Output the (x, y) coordinate of the center of the cell containing the given text.  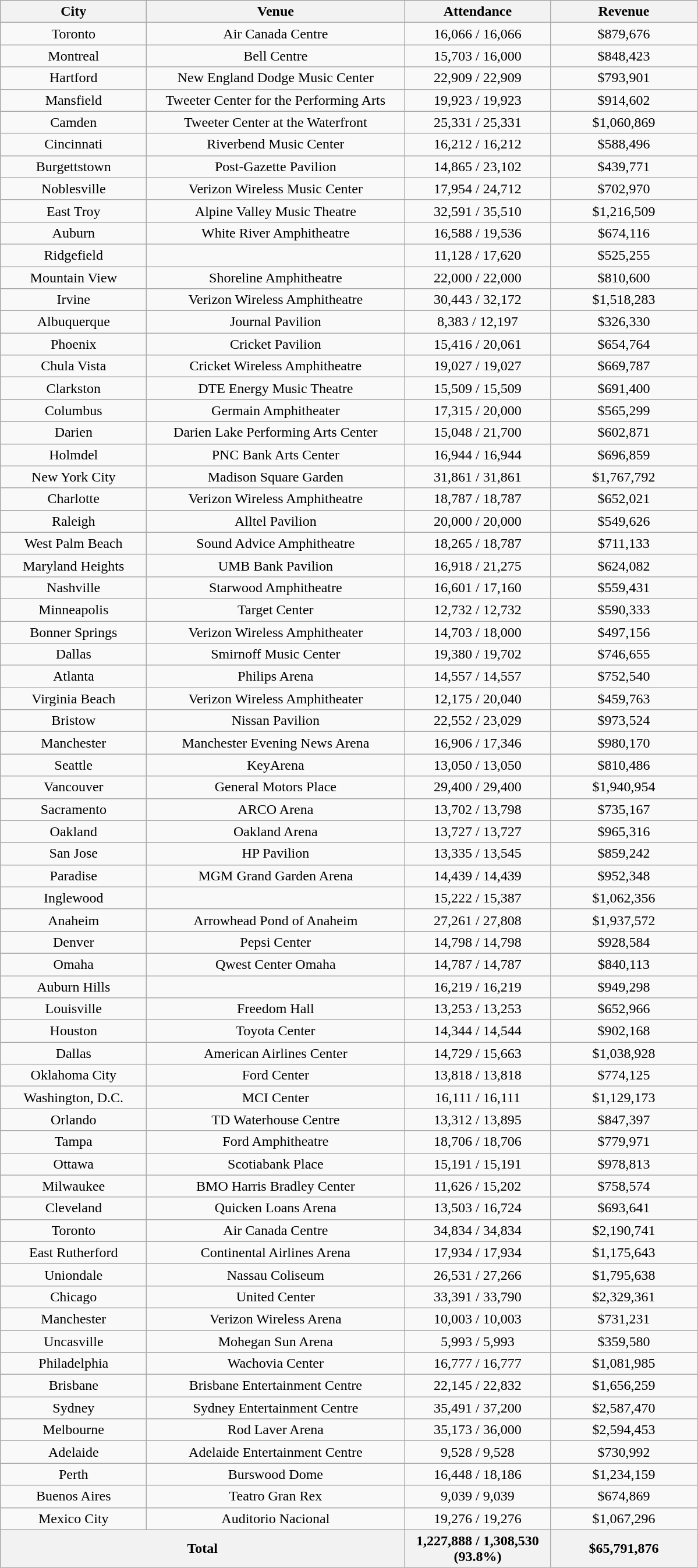
$914,602 (624, 100)
Virginia Beach (73, 699)
$1,060,869 (624, 122)
Albuquerque (73, 322)
8,383 / 12,197 (477, 322)
$1,518,283 (624, 300)
BMO Harris Bradley Center (276, 1186)
14,787 / 14,787 (477, 964)
$978,813 (624, 1164)
13,702 / 13,798 (477, 809)
$810,600 (624, 278)
Denver (73, 942)
16,448 / 18,186 (477, 1474)
Ridgefield (73, 255)
$1,940,954 (624, 787)
Rod Laver Arena (276, 1430)
$731,231 (624, 1319)
Toyota Center (276, 1031)
Bristow (73, 721)
$359,580 (624, 1341)
$746,655 (624, 654)
Raleigh (73, 521)
$965,316 (624, 831)
$652,021 (624, 499)
19,380 / 19,702 (477, 654)
$693,641 (624, 1208)
$711,133 (624, 543)
22,000 / 22,000 (477, 278)
17,934 / 17,934 (477, 1252)
18,706 / 18,706 (477, 1142)
14,344 / 14,544 (477, 1031)
Philips Arena (276, 677)
City (73, 12)
Montreal (73, 56)
Brisbane Entertainment Centre (276, 1386)
Quicken Loans Arena (276, 1208)
14,439 / 14,439 (477, 876)
Manchester Evening News Arena (276, 743)
14,798 / 14,798 (477, 942)
Germain Amphitheater (276, 410)
Journal Pavilion (276, 322)
United Center (276, 1297)
14,703 / 18,000 (477, 632)
Bonner Springs (73, 632)
Cricket Pavilion (276, 344)
Verizon Wireless Music Center (276, 189)
32,591 / 35,510 (477, 211)
Buenos Aires (73, 1496)
Sound Advice Amphitheatre (276, 543)
$674,869 (624, 1496)
14,865 / 23,102 (477, 167)
KeyArena (276, 765)
PNC Bank Arts Center (276, 455)
$793,901 (624, 78)
15,703 / 16,000 (477, 56)
HP Pavilion (276, 854)
12,175 / 20,040 (477, 699)
Omaha (73, 964)
$2,587,470 (624, 1408)
31,861 / 31,861 (477, 477)
Sacramento (73, 809)
Milwaukee (73, 1186)
$779,971 (624, 1142)
11,626 / 15,202 (477, 1186)
Qwest Center Omaha (276, 964)
Tweeter Center at the Waterfront (276, 122)
Charlotte (73, 499)
$549,626 (624, 521)
Oakland Arena (276, 831)
15,048 / 21,700 (477, 433)
ARCO Arena (276, 809)
Mexico City (73, 1519)
New York City (73, 477)
$1,067,296 (624, 1519)
$602,871 (624, 433)
16,918 / 21,275 (477, 565)
Scotiabank Place (276, 1164)
Starwood Amphitheatre (276, 587)
16,777 / 16,777 (477, 1364)
Smirnoff Music Center (276, 654)
$497,156 (624, 632)
$2,329,361 (624, 1297)
$2,594,453 (624, 1430)
16,212 / 16,212 (477, 144)
Houston (73, 1031)
Uniondale (73, 1275)
29,400 / 29,400 (477, 787)
Auburn Hills (73, 987)
13,727 / 13,727 (477, 831)
11,128 / 17,620 (477, 255)
Minneapolis (73, 610)
$735,167 (624, 809)
$1,062,356 (624, 898)
$624,082 (624, 565)
16,588 / 19,536 (477, 233)
Target Center (276, 610)
22,909 / 22,909 (477, 78)
16,601 / 17,160 (477, 587)
Nissan Pavilion (276, 721)
Sydney (73, 1408)
$588,496 (624, 144)
$730,992 (624, 1452)
$525,255 (624, 255)
15,191 / 15,191 (477, 1164)
Post-Gazette Pavilion (276, 167)
20,000 / 20,000 (477, 521)
Alltel Pavilion (276, 521)
MGM Grand Garden Arena (276, 876)
Vancouver (73, 787)
9,039 / 9,039 (477, 1496)
Philadelphia (73, 1364)
$2,190,741 (624, 1230)
27,261 / 27,808 (477, 920)
26,531 / 27,266 (477, 1275)
14,557 / 14,557 (477, 677)
American Airlines Center (276, 1053)
35,173 / 36,000 (477, 1430)
Anaheim (73, 920)
$928,584 (624, 942)
$752,540 (624, 677)
Camden (73, 122)
Holmdel (73, 455)
$1,656,259 (624, 1386)
Washington, D.C. (73, 1098)
$758,574 (624, 1186)
$696,859 (624, 455)
$459,763 (624, 699)
$1,175,643 (624, 1252)
$973,524 (624, 721)
22,552 / 23,029 (477, 721)
Nashville (73, 587)
18,265 / 18,787 (477, 543)
San Jose (73, 854)
$1,129,173 (624, 1098)
Ford Amphitheatre (276, 1142)
Irvine (73, 300)
Darien Lake Performing Arts Center (276, 433)
$654,764 (624, 344)
Phoenix (73, 344)
Attendance (477, 12)
13,503 / 16,724 (477, 1208)
5,993 / 5,993 (477, 1341)
$702,970 (624, 189)
13,253 / 13,253 (477, 1009)
Pepsi Center (276, 942)
Inglewood (73, 898)
Columbus (73, 410)
$674,116 (624, 233)
Mansfield (73, 100)
15,222 / 15,387 (477, 898)
Riverbend Music Center (276, 144)
15,509 / 15,509 (477, 388)
9,528 / 9,528 (477, 1452)
$848,423 (624, 56)
Maryland Heights (73, 565)
Noblesville (73, 189)
14,729 / 15,663 (477, 1053)
Melbourne (73, 1430)
$859,242 (624, 854)
Verizon Wireless Arena (276, 1319)
16,906 / 17,346 (477, 743)
White River Amphitheatre (276, 233)
DTE Energy Music Theatre (276, 388)
Oakland (73, 831)
33,391 / 33,790 (477, 1297)
$652,966 (624, 1009)
18,787 / 18,787 (477, 499)
1,227,888 / 1,308,530 (93.8%) (477, 1549)
$1,937,572 (624, 920)
22,145 / 22,832 (477, 1386)
East Rutherford (73, 1252)
Perth (73, 1474)
$559,431 (624, 587)
16,944 / 16,944 (477, 455)
Brisbane (73, 1386)
East Troy (73, 211)
30,443 / 32,172 (477, 300)
35,491 / 37,200 (477, 1408)
Seattle (73, 765)
Paradise (73, 876)
Uncasville (73, 1341)
Louisville (73, 1009)
Burgettstown (73, 167)
Cleveland (73, 1208)
16,066 / 16,066 (477, 34)
West Palm Beach (73, 543)
$879,676 (624, 34)
$1,795,638 (624, 1275)
15,416 / 20,061 (477, 344)
19,027 / 19,027 (477, 366)
$1,216,509 (624, 211)
Darien (73, 433)
Ford Center (276, 1075)
Burswood Dome (276, 1474)
12,732 / 12,732 (477, 610)
$326,330 (624, 322)
Sydney Entertainment Centre (276, 1408)
New England Dodge Music Center (276, 78)
Auburn (73, 233)
Revenue (624, 12)
19,923 / 19,923 (477, 100)
Clarkston (73, 388)
Adelaide (73, 1452)
Venue (276, 12)
13,050 / 13,050 (477, 765)
Cincinnati (73, 144)
$902,168 (624, 1031)
UMB Bank Pavilion (276, 565)
$65,791,876 (624, 1549)
Oklahoma City (73, 1075)
13,312 / 13,895 (477, 1120)
34,834 / 34,834 (477, 1230)
Freedom Hall (276, 1009)
TD Waterhouse Centre (276, 1120)
Continental Airlines Arena (276, 1252)
$1,038,928 (624, 1053)
Cricket Wireless Amphitheatre (276, 366)
17,954 / 24,712 (477, 189)
Mohegan Sun Arena (276, 1341)
Hartford (73, 78)
Atlanta (73, 677)
Total (203, 1549)
16,111 / 16,111 (477, 1098)
MCI Center (276, 1098)
Nassau Coliseum (276, 1275)
Ottawa (73, 1164)
Bell Centre (276, 56)
Adelaide Entertainment Centre (276, 1452)
Mountain View (73, 278)
$691,400 (624, 388)
$810,486 (624, 765)
25,331 / 25,331 (477, 122)
Madison Square Garden (276, 477)
$439,771 (624, 167)
$590,333 (624, 610)
Orlando (73, 1120)
General Motors Place (276, 787)
Teatro Gran Rex (276, 1496)
$949,298 (624, 987)
$1,081,985 (624, 1364)
Tampa (73, 1142)
16,219 / 16,219 (477, 987)
$1,767,792 (624, 477)
Arrowhead Pond of Anaheim (276, 920)
13,818 / 13,818 (477, 1075)
Wachovia Center (276, 1364)
$565,299 (624, 410)
Chicago (73, 1297)
$952,348 (624, 876)
$1,234,159 (624, 1474)
$669,787 (624, 366)
17,315 / 20,000 (477, 410)
19,276 / 19,276 (477, 1519)
10,003 / 10,003 (477, 1319)
$980,170 (624, 743)
13,335 / 13,545 (477, 854)
Chula Vista (73, 366)
Shoreline Amphitheatre (276, 278)
Tweeter Center for the Performing Arts (276, 100)
$774,125 (624, 1075)
Alpine Valley Music Theatre (276, 211)
$840,113 (624, 964)
Auditorio Nacional (276, 1519)
$847,397 (624, 1120)
